Find where the given text appears and provide that cell's center as (X, Y) coordinate. 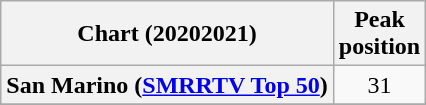
31 (379, 85)
Chart (20202021) (168, 34)
San Marino (SMRRTV Top 50) (168, 85)
Peakposition (379, 34)
